Search for the cell housing the specified text and yield its [X, Y] center coordinate. 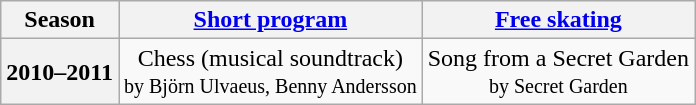
Chess (musical soundtrack) by Björn Ulvaeus, Benny Andersson [270, 72]
Short program [270, 20]
2010–2011 [60, 72]
Season [60, 20]
Free skating [558, 20]
Song from a Secret Garden by Secret Garden [558, 72]
